Detect which cell encompasses the target text, then output its (X, Y) center coordinate. 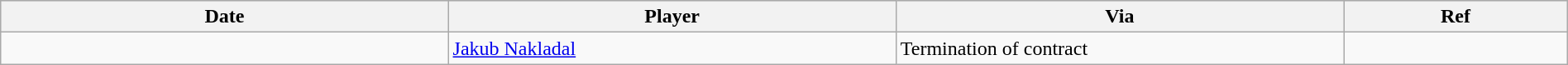
Player (672, 17)
Termination of contract (1120, 48)
Date (225, 17)
Via (1120, 17)
Ref (1456, 17)
Jakub Nakladal (672, 48)
